For the text-containing cell, return its midpoint in (X, Y) coordinate format. 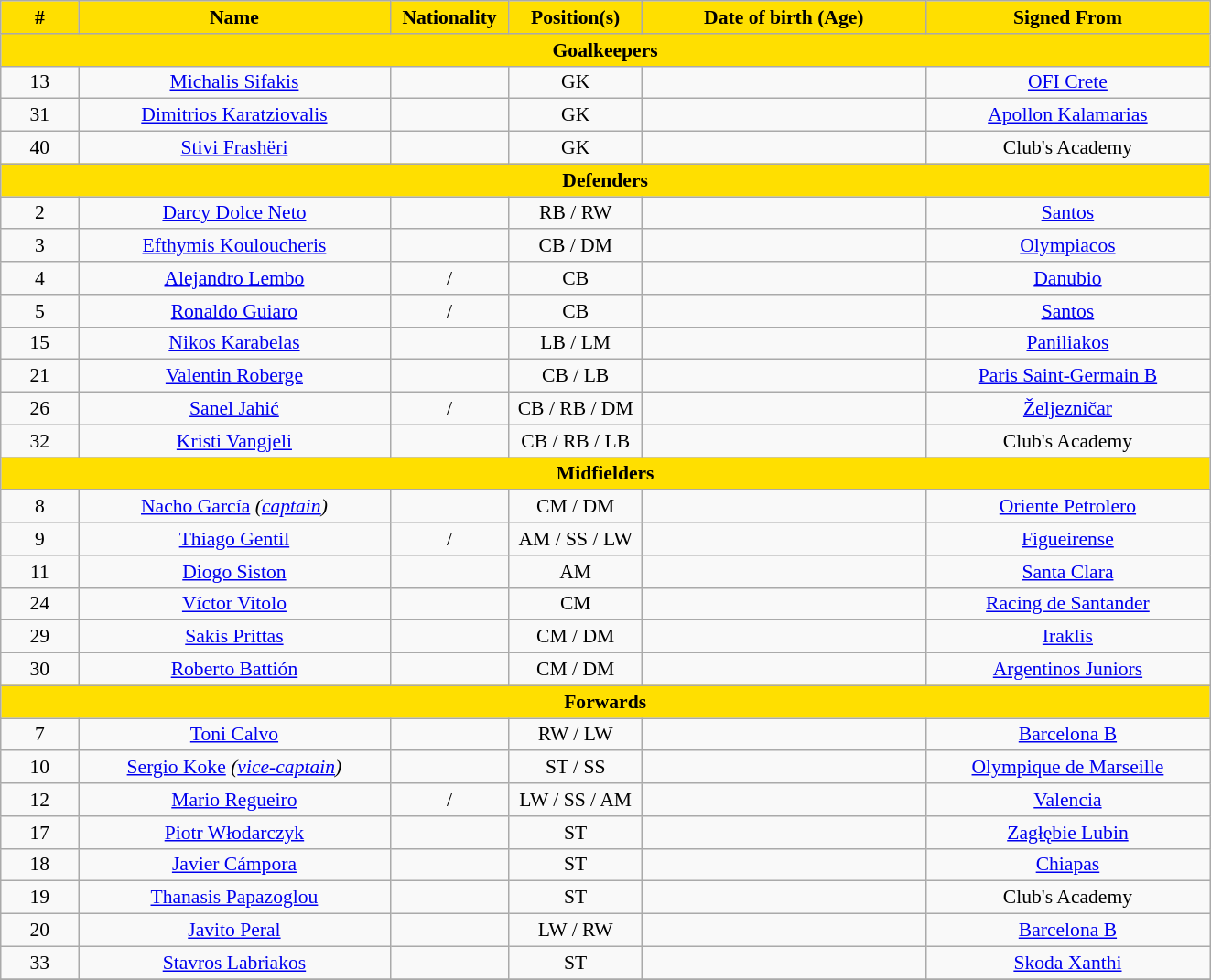
Zagłębie Lubin (1067, 833)
CB / DM (575, 246)
Željezničar (1067, 409)
Chiapas (1067, 865)
Valencia (1067, 800)
Alejandro Lembo (234, 278)
Goalkeepers (606, 50)
18 (40, 865)
Javito Peral (234, 931)
Skoda Xanthi (1067, 963)
LB / LM (575, 343)
Olympique de Marseille (1067, 768)
17 (40, 833)
Danubio (1067, 278)
4 (40, 278)
26 (40, 409)
LW / RW (575, 931)
8 (40, 507)
Efthymis Kouloucheris (234, 246)
24 (40, 604)
Sakis Prittas (234, 637)
Forwards (606, 702)
9 (40, 539)
Michalis Sifakis (234, 82)
Racing de Santander (1067, 604)
40 (40, 148)
# (40, 17)
Nikos Karabelas (234, 343)
Valentin Roberge (234, 376)
Piotr Włodarczyk (234, 833)
11 (40, 572)
31 (40, 115)
5 (40, 311)
33 (40, 963)
Stivi Frashëri (234, 148)
Oriente Petrolero (1067, 507)
7 (40, 735)
Santa Clara (1067, 572)
15 (40, 343)
Kristi Vangjeli (234, 441)
29 (40, 637)
Defenders (606, 180)
Toni Calvo (234, 735)
Figueirense (1067, 539)
Diogo Siston (234, 572)
12 (40, 800)
32 (40, 441)
Sergio Koke (vice-captain) (234, 768)
3 (40, 246)
Javier Cámpora (234, 865)
Paris Saint-Germain B (1067, 376)
Name (234, 17)
Víctor Vitolo (234, 604)
AM / SS / LW (575, 539)
21 (40, 376)
Dimitrios Karatziovalis (234, 115)
Signed From (1067, 17)
Sanel Jahić (234, 409)
Nationality (449, 17)
CB / LB (575, 376)
RB / RW (575, 213)
Thanasis Papazoglou (234, 898)
CB / RB / LB (575, 441)
Ronaldo Guiaro (234, 311)
Date of birth (Age) (784, 17)
20 (40, 931)
Nacho García (captain) (234, 507)
Stavros Labriakos (234, 963)
AM (575, 572)
Position(s) (575, 17)
CB / RB / DM (575, 409)
30 (40, 670)
Argentinos Juniors (1067, 670)
CM (575, 604)
Midfielders (606, 474)
Roberto Battión (234, 670)
19 (40, 898)
LW / SS / AM (575, 800)
13 (40, 82)
Olympiacos (1067, 246)
10 (40, 768)
Apollon Kalamarias (1067, 115)
OFI Crete (1067, 82)
2 (40, 213)
Darcy Dolce Neto (234, 213)
RW / LW (575, 735)
Mario Regueiro (234, 800)
Thiago Gentil (234, 539)
Iraklis (1067, 637)
Paniliakos (1067, 343)
ST / SS (575, 768)
